Detect which cell encompasses the target text, then output its (X, Y) center coordinate. 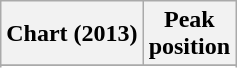
Peakposition (189, 34)
Chart (2013) (72, 34)
